Return the [x, y] coordinate for the center point of the cell that contains the specified text.  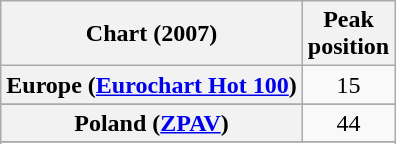
Poland (ZPAV) [152, 123]
Europe (Eurochart Hot 100) [152, 85]
44 [348, 123]
Peakposition [348, 34]
Chart (2007) [152, 34]
15 [348, 85]
